Capture the cell that displays the provided text and extract its (X, Y) central coordinate. 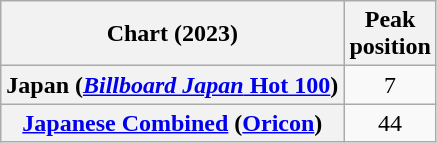
Chart (2023) (172, 34)
Peakposition (390, 34)
7 (390, 85)
Japanese Combined (Oricon) (172, 123)
44 (390, 123)
Japan (Billboard Japan Hot 100) (172, 85)
